Search for the cell housing the specified text and yield its (x, y) center coordinate. 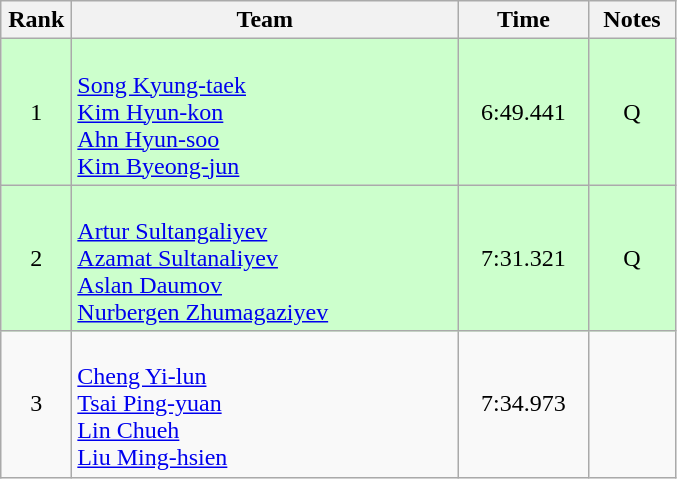
7:34.973 (524, 404)
7:31.321 (524, 258)
3 (36, 404)
Song Kyung-taekKim Hyun-konAhn Hyun-sooKim Byeong-jun (265, 112)
2 (36, 258)
6:49.441 (524, 112)
1 (36, 112)
Cheng Yi-lunTsai Ping-yuanLin ChuehLiu Ming-hsien (265, 404)
Rank (36, 20)
Artur SultangaliyevAzamat SultanaliyevAslan DaumovNurbergen Zhumagaziyev (265, 258)
Team (265, 20)
Notes (632, 20)
Time (524, 20)
